Output the [x, y] coordinate of the center of the cell containing the given text.  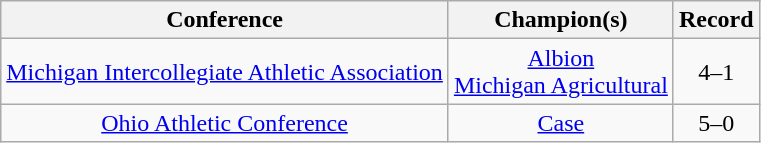
4–1 [716, 72]
AlbionMichigan Agricultural [560, 72]
Champion(s) [560, 20]
Conference [225, 20]
Record [716, 20]
Michigan Intercollegiate Athletic Association [225, 72]
Case [560, 123]
Ohio Athletic Conference [225, 123]
5–0 [716, 123]
